Find where the given text appears and provide that cell's center as (x, y) coordinate. 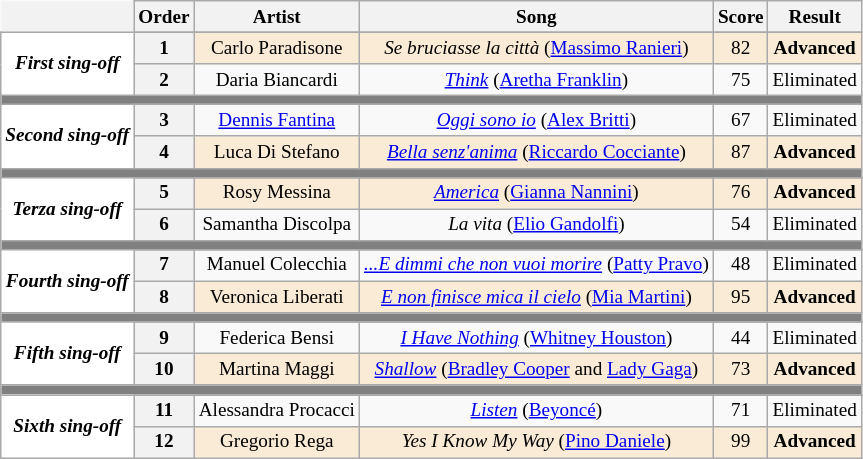
Second sing-off (68, 136)
11 (164, 410)
Terza sing-off (68, 208)
Martina Maggi (276, 370)
4 (164, 152)
48 (740, 265)
67 (740, 121)
12 (164, 442)
Result (814, 17)
5 (164, 193)
3 (164, 121)
Daria Biancardi (276, 80)
44 (740, 338)
10 (164, 370)
Luca Di Stefano (276, 152)
Alessandra Procacci (276, 410)
Sixth sing-off (68, 426)
Artist (276, 17)
9 (164, 338)
6 (164, 225)
71 (740, 410)
Gregorio Rega (276, 442)
54 (740, 225)
82 (740, 48)
87 (740, 152)
Fifth sing-off (68, 354)
Shallow (Bradley Cooper and Lady Gaga) (536, 370)
75 (740, 80)
Manuel Colecchia (276, 265)
76 (740, 193)
Oggi sono io (Alex Britti) (536, 121)
95 (740, 297)
2 (164, 80)
Fourth sing-off (68, 280)
Federica Bensi (276, 338)
Se bruciasse la città (Massimo Ranieri) (536, 48)
Dennis Fantina (276, 121)
Song (536, 17)
Rosy Messina (276, 193)
8 (164, 297)
America (Gianna Nannini) (536, 193)
Listen (Beyoncé) (536, 410)
Think (Aretha Franklin) (536, 80)
I Have Nothing (Whitney Houston) (536, 338)
73 (740, 370)
Carlo Paradisone (276, 48)
First sing-off (68, 64)
7 (164, 265)
99 (740, 442)
La vita (Elio Gandolfi) (536, 225)
Samantha Discolpa (276, 225)
Score (740, 17)
Yes I Know My Way (Pino Daniele) (536, 442)
...E dimmi che non vuoi morire (Patty Pravo) (536, 265)
Bella senz'anima (Riccardo Cocciante) (536, 152)
E non finisce mica il cielo (Mia Martini) (536, 297)
1 (164, 48)
Veronica Liberati (276, 297)
Order (164, 17)
